Return the [x, y] coordinate for the center point of the cell that contains the specified text.  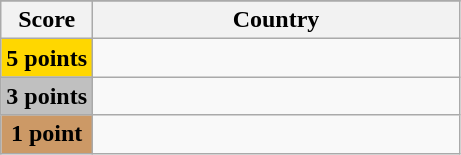
1 point [47, 134]
3 points [47, 96]
5 points [47, 58]
Country [276, 20]
Score [47, 20]
